For the text-containing cell, return its midpoint in [X, Y] coordinate format. 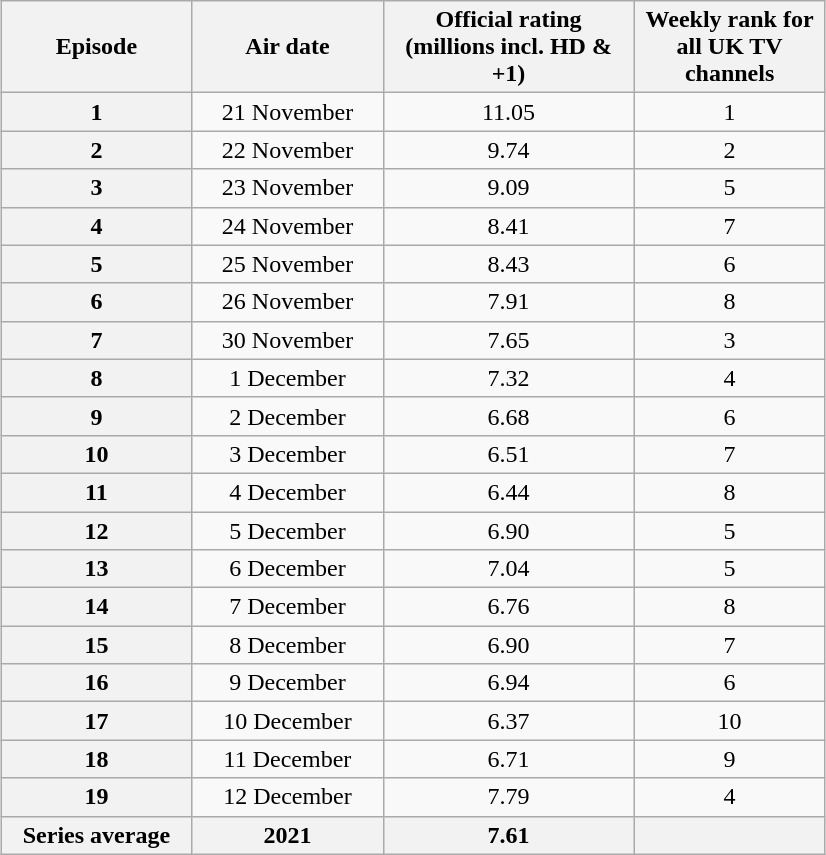
7.32 [508, 378]
7.61 [508, 835]
2 December [288, 416]
13 [96, 569]
4 December [288, 492]
8 December [288, 645]
Series average [96, 835]
8.41 [508, 226]
30 November [288, 340]
10 December [288, 721]
6.37 [508, 721]
25 November [288, 264]
Air date [288, 47]
7.91 [508, 302]
24 November [288, 226]
6.76 [508, 607]
6.44 [508, 492]
16 [96, 683]
2021 [288, 835]
11.05 [508, 112]
14 [96, 607]
6.51 [508, 454]
9.74 [508, 150]
6.71 [508, 759]
11 [96, 492]
26 November [288, 302]
18 [96, 759]
11 December [288, 759]
12 [96, 531]
7.65 [508, 340]
12 December [288, 797]
7.04 [508, 569]
6.94 [508, 683]
Episode [96, 47]
7.79 [508, 797]
17 [96, 721]
3 December [288, 454]
6 December [288, 569]
Weekly rank for all UK TV channels [730, 47]
9 December [288, 683]
Official rating (millions incl. HD & +1) [508, 47]
21 November [288, 112]
15 [96, 645]
1 December [288, 378]
9.09 [508, 188]
22 November [288, 150]
19 [96, 797]
8.43 [508, 264]
6.68 [508, 416]
5 December [288, 531]
23 November [288, 188]
7 December [288, 607]
